Return the (x, y) coordinate for the center point of the cell that contains the specified text.  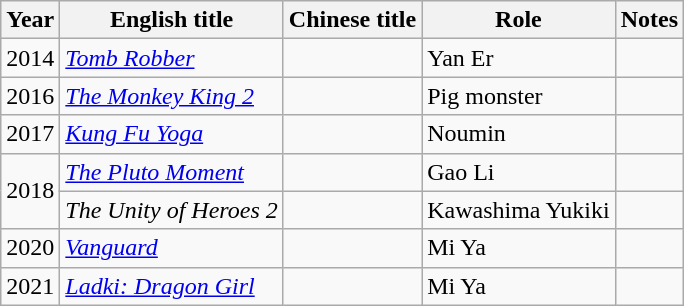
The Unity of Heroes 2 (172, 210)
Kawashima Yukiki (518, 210)
Gao Li (518, 172)
Chinese title (352, 20)
English title (172, 20)
Tomb Robber (172, 58)
2018 (30, 191)
2020 (30, 248)
The Pluto Moment (172, 172)
The Monkey King 2 (172, 96)
Vanguard (172, 248)
Ladki: Dragon Girl (172, 286)
Yan Er (518, 58)
2014 (30, 58)
Year (30, 20)
2021 (30, 286)
2016 (30, 96)
Noumin (518, 134)
2017 (30, 134)
Pig monster (518, 96)
Kung Fu Yoga (172, 134)
Notes (649, 20)
Role (518, 20)
